Find where the given text appears and provide that cell's center as [X, Y] coordinate. 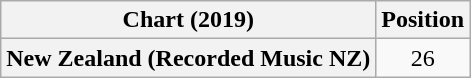
Position [423, 20]
New Zealand (Recorded Music NZ) [188, 58]
Chart (2019) [188, 20]
26 [423, 58]
